Return [X, Y] of the center of cell containing provided text 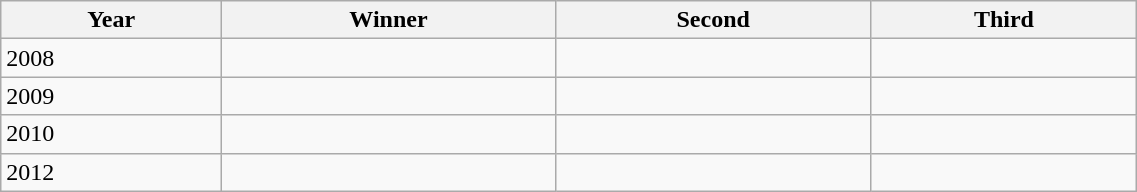
Second [713, 20]
2012 [112, 172]
Winner [389, 20]
2008 [112, 58]
Year [112, 20]
2010 [112, 134]
2009 [112, 96]
Third [1004, 20]
